Locate the cell with the specified text and output its [X, Y] center coordinate. 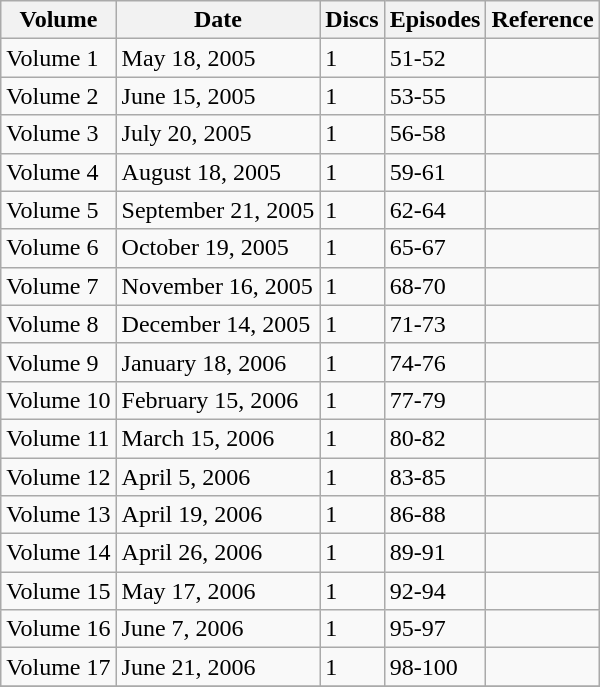
98-100 [435, 667]
March 15, 2006 [218, 438]
Volume 2 [58, 96]
Volume 12 [58, 477]
95-97 [435, 629]
62-64 [435, 210]
77-79 [435, 400]
Episodes [435, 20]
Volume 4 [58, 172]
51-52 [435, 58]
May 18, 2005 [218, 58]
December 14, 2005 [218, 324]
68-70 [435, 286]
53-55 [435, 96]
Volume 14 [58, 553]
Volume 13 [58, 515]
June 15, 2005 [218, 96]
65-67 [435, 248]
92-94 [435, 591]
February 15, 2006 [218, 400]
Date [218, 20]
83-85 [435, 477]
July 20, 2005 [218, 134]
October 19, 2005 [218, 248]
71-73 [435, 324]
Volume 17 [58, 667]
86-88 [435, 515]
Discs [352, 20]
January 18, 2006 [218, 362]
November 16, 2005 [218, 286]
September 21, 2005 [218, 210]
Volume 15 [58, 591]
56-58 [435, 134]
Reference [542, 20]
Volume 10 [58, 400]
89-91 [435, 553]
June 7, 2006 [218, 629]
Volume 11 [58, 438]
June 21, 2006 [218, 667]
April 19, 2006 [218, 515]
Volume 8 [58, 324]
Volume 5 [58, 210]
Volume 6 [58, 248]
Volume 1 [58, 58]
74-76 [435, 362]
80-82 [435, 438]
59-61 [435, 172]
August 18, 2005 [218, 172]
Volume 16 [58, 629]
Volume [58, 20]
April 26, 2006 [218, 553]
Volume 7 [58, 286]
Volume 9 [58, 362]
Volume 3 [58, 134]
April 5, 2006 [218, 477]
May 17, 2006 [218, 591]
